Find where the given text appears and provide that cell's center as (x, y) coordinate. 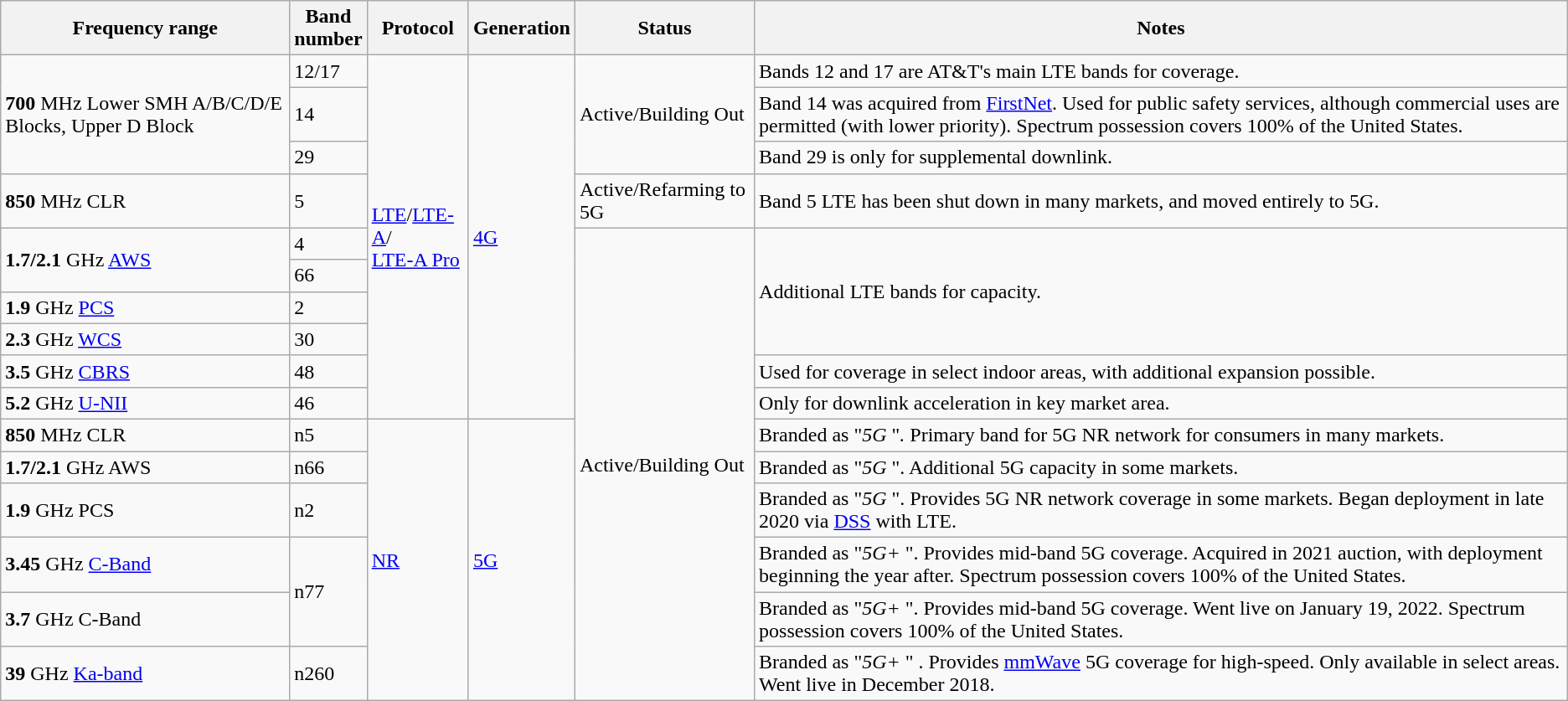
2.3 GHz WCS (146, 339)
5G (521, 559)
Generation (521, 28)
700 MHz Lower SMH A/B/C/D/E Blocks, Upper D Block (146, 114)
n77 (328, 592)
Band 5 LTE has been shut down in many markets, and moved entirely to 5G. (1161, 201)
Branded as "5G ". Primary band for 5G NR network for consumers in many markets. (1161, 435)
Notes (1161, 28)
46 (328, 403)
3.45 GHz C-Band (146, 564)
Active/Refarming to 5G (664, 201)
LTE/LTE-A/LTE-A Pro (417, 238)
12/17 (328, 71)
n2 (328, 511)
Status (664, 28)
30 (328, 339)
39 GHz Ka-band (146, 673)
Branded as "5G+ ". Provides mid-band 5G coverage. Went live on January 19, 2022. Spectrum possession covers 100% of the United States. (1161, 620)
Used for coverage in select indoor areas, with additional expansion possible. (1161, 371)
Band 29 is only for supplemental downlink. (1161, 157)
Branded as "5G ". Additional 5G capacity in some markets. (1161, 466)
NR (417, 559)
n5 (328, 435)
3.7 GHz C-Band (146, 620)
5 (328, 201)
48 (328, 371)
Only for downlink acceleration in key market area. (1161, 403)
14 (328, 114)
4 (328, 244)
Branded as "5G ". Provides 5G NR network coverage in some markets. Began deployment in late 2020 via DSS with LTE. (1161, 511)
Additional LTE bands for capacity. (1161, 291)
5.2 GHz U-NII (146, 403)
3.5 GHz CBRS (146, 371)
Frequency range (146, 28)
Band number (328, 28)
29 (328, 157)
Branded as "5G+ " . Provides mmWave 5G coverage for high-speed. Only available in select areas. Went live in December 2018. (1161, 673)
n66 (328, 466)
Protocol (417, 28)
Bands 12 and 17 are AT&T's main LTE bands for coverage. (1161, 71)
n260 (328, 673)
2 (328, 307)
66 (328, 276)
4G (521, 238)
